Detect which cell encompasses the target text, then output its (X, Y) center coordinate. 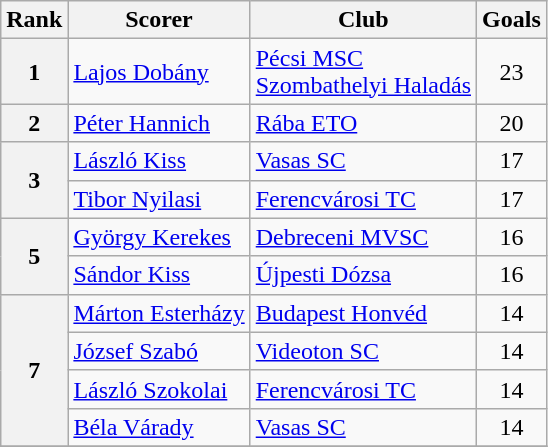
23 (512, 72)
Sándor Kiss (159, 275)
Videoton SC (363, 351)
Pécsi MSCSzombathelyi Haladás (363, 72)
Márton Esterházy (159, 313)
20 (512, 123)
Rába ETO (363, 123)
3 (34, 180)
Rank (34, 20)
Budapest Honvéd (363, 313)
Béla Várady (159, 427)
György Kerekes (159, 237)
László Szokolai (159, 389)
Goals (512, 20)
Tibor Nyilasi (159, 199)
László Kiss (159, 161)
Debreceni MVSC (363, 237)
2 (34, 123)
Lajos Dobány (159, 72)
Péter Hannich (159, 123)
7 (34, 370)
Újpesti Dózsa (363, 275)
Club (363, 20)
Scorer (159, 20)
5 (34, 256)
József Szabó (159, 351)
1 (34, 72)
